From the cell containing the given text, extract its center point as [x, y] coordinate. 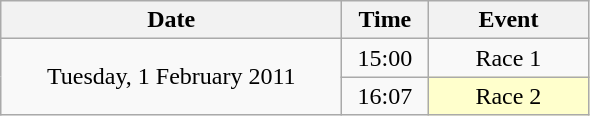
Event [508, 20]
Time [385, 20]
Date [172, 20]
Race 1 [508, 58]
Race 2 [508, 96]
Tuesday, 1 February 2011 [172, 77]
15:00 [385, 58]
16:07 [385, 96]
